Output the (x, y) coordinate of the center of the cell containing the given text.  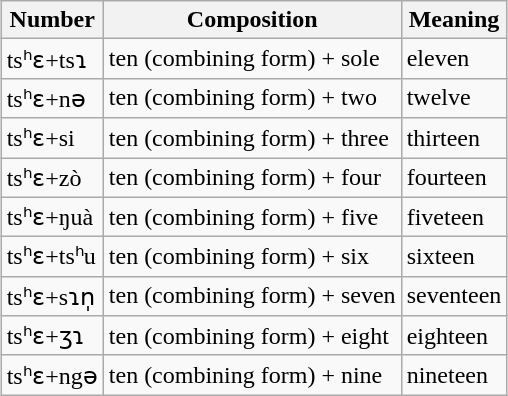
tsʰɛ+ʒɿ (52, 336)
ten (combining form) + four (252, 178)
Composition (252, 20)
tsʰɛ+ngə (52, 375)
ten (combining form) + five (252, 217)
tsʰɛ+ŋuà (52, 217)
tsʰɛ+tsʰu (52, 257)
ten (combining form) + three (252, 138)
ten (combining form) + seven (252, 296)
sixteen (454, 257)
ten (combining form) + eight (252, 336)
eighteen (454, 336)
ten (combining form) + nine (252, 375)
ten (combining form) + two (252, 98)
Number (52, 20)
tsʰɛ+sɿn̩ (52, 296)
thirteen (454, 138)
fourteen (454, 178)
tsʰɛ+tsɿ (52, 59)
tsʰɛ+si (52, 138)
tsʰɛ+nə (52, 98)
tsʰɛ+zò (52, 178)
ten (combining form) + sole (252, 59)
eleven (454, 59)
Meaning (454, 20)
nineteen (454, 375)
ten (combining form) + six (252, 257)
fiveteen (454, 217)
seventeen (454, 296)
twelve (454, 98)
